Locate the cell with the specified text and output its [X, Y] center coordinate. 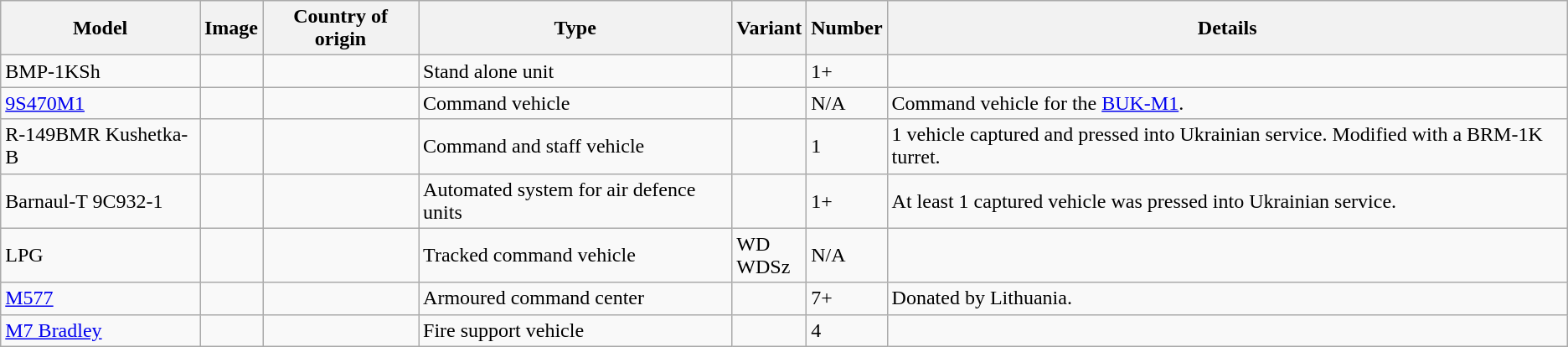
Image [231, 28]
Type [575, 28]
Fire support vehicle [575, 330]
Automated system for air defence units [575, 201]
Command vehicle for the BUK-M1. [1227, 103]
M7 Bradley [101, 330]
Tracked command vehicle [575, 255]
Command and staff vehicle [575, 146]
LPG [101, 255]
Donated by Lithuania. [1227, 298]
7+ [847, 298]
R-149BMR Kushetka-B [101, 146]
Armoured command center [575, 298]
1 vehicle captured and pressed into Ukrainian service. Modified with a BRM-1K turret. [1227, 146]
At least 1 captured vehicle was pressed into Ukrainian service. [1227, 201]
Details [1227, 28]
Stand alone unit [575, 71]
Variant [769, 28]
4 [847, 330]
Barnaul-T 9С932-1 [101, 201]
Number [847, 28]
Country of origin [341, 28]
BMP-1KSh [101, 71]
1 [847, 146]
Model [101, 28]
M577 [101, 298]
WDWDSz [769, 255]
9S470M1 [101, 103]
Command vehicle [575, 103]
